From the cell containing the given text, extract its center point as [x, y] coordinate. 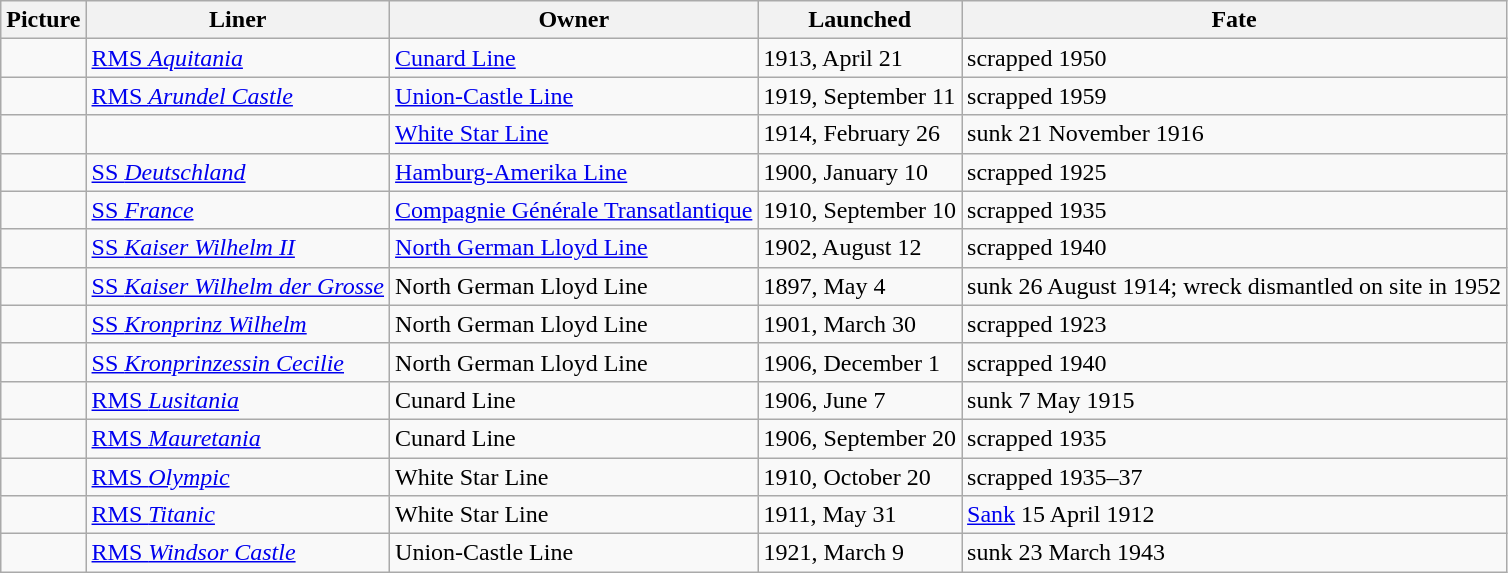
1900, January 10 [860, 172]
1913, April 21 [860, 58]
Picture [44, 20]
Liner [238, 20]
1897, May 4 [860, 286]
sunk 23 March 1943 [1234, 553]
1911, May 31 [860, 515]
scrapped 1925 [1234, 172]
SS Deutschland [238, 172]
1914, February 26 [860, 134]
RMS Mauretania [238, 438]
1921, March 9 [860, 553]
1910, October 20 [860, 477]
scrapped 1923 [1234, 324]
RMS Titanic [238, 515]
RMS Lusitania [238, 400]
SS Kronprinzessin Cecilie [238, 362]
SS Kaiser Wilhelm II [238, 248]
1902, August 12 [860, 248]
Fate [1234, 20]
Sank 15 April 1912 [1234, 515]
1919, September 11 [860, 96]
sunk 26 August 1914; wreck dismantled on site in 1952 [1234, 286]
sunk 21 November 1916 [1234, 134]
Launched [860, 20]
SS France [238, 210]
RMS Arundel Castle [238, 96]
SS Kronprinz Wilhelm [238, 324]
sunk 7 May 1915 [1234, 400]
1910, September 10 [860, 210]
Hamburg-Amerika Line [574, 172]
SS Kaiser Wilhelm der Grosse [238, 286]
1901, March 30 [860, 324]
scrapped 1950 [1234, 58]
1906, September 20 [860, 438]
Compagnie Générale Transatlantique [574, 210]
1906, June 7 [860, 400]
1906, December 1 [860, 362]
scrapped 1959 [1234, 96]
Owner [574, 20]
scrapped 1935–37 [1234, 477]
RMS Windsor Castle [238, 553]
RMS Aquitania [238, 58]
RMS Olympic [238, 477]
